Scan for the cell matching the given text and deliver its (x, y) coordinate at center. 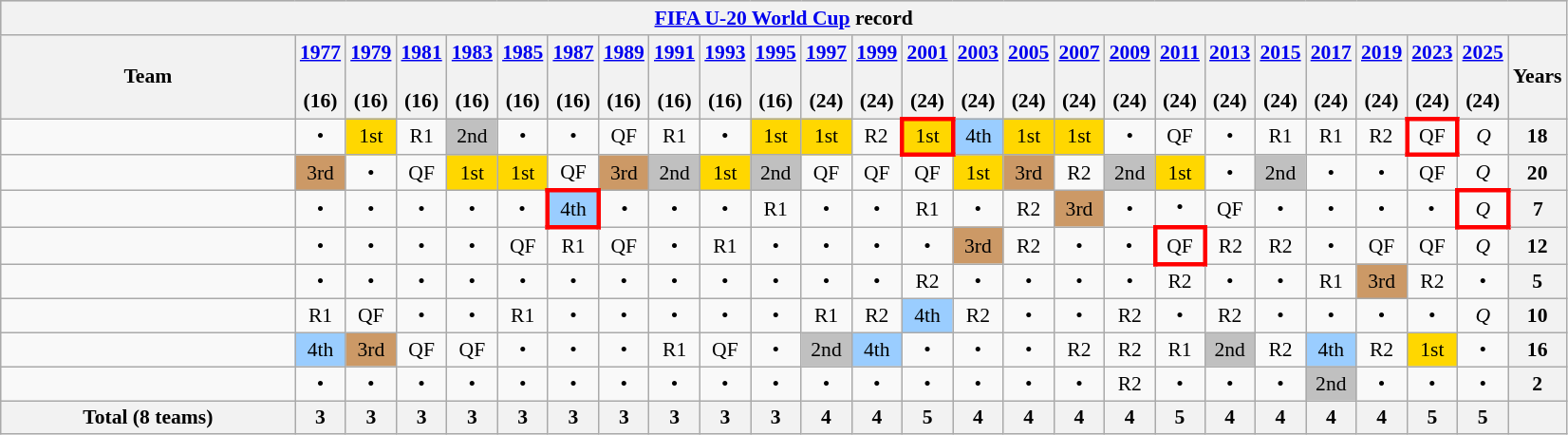
2013(24) (1230, 77)
2017(24) (1331, 77)
Years (1538, 77)
7 (1538, 209)
1987(16) (573, 77)
1983(16) (473, 77)
2009(24) (1129, 77)
2007(24) (1078, 77)
1993(16) (725, 77)
2019(24) (1382, 77)
1989(16) (625, 77)
2025(24) (1483, 77)
2005(24) (1029, 77)
Total (8 teams) (148, 418)
2001(24) (926, 77)
2 (1538, 384)
1997(24) (826, 77)
1991(16) (674, 77)
1979(16) (370, 77)
1981(16) (421, 77)
18 (1538, 137)
20 (1538, 173)
Team (148, 77)
1985(16) (522, 77)
2023(24) (1431, 77)
2015(24) (1279, 77)
2003(24) (978, 77)
1999(24) (877, 77)
12 (1538, 245)
16 (1538, 350)
FIFA U-20 World Cup record (784, 18)
1977(16) (321, 77)
2011(24) (1180, 77)
1995(16) (776, 77)
10 (1538, 316)
